Return the [x, y] coordinate for the center point of the cell that contains the specified text.  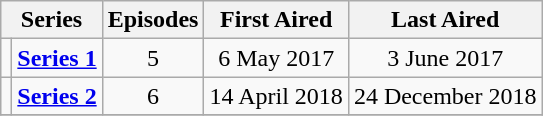
First Aired [276, 20]
Series 2 [57, 96]
3 June 2017 [445, 58]
24 December 2018 [445, 96]
Episodes [153, 20]
5 [153, 58]
6 [153, 96]
Series 1 [57, 58]
Last Aired [445, 20]
6 May 2017 [276, 58]
Series [52, 20]
14 April 2018 [276, 96]
